Locate the cell with the specified text and output its (x, y) center coordinate. 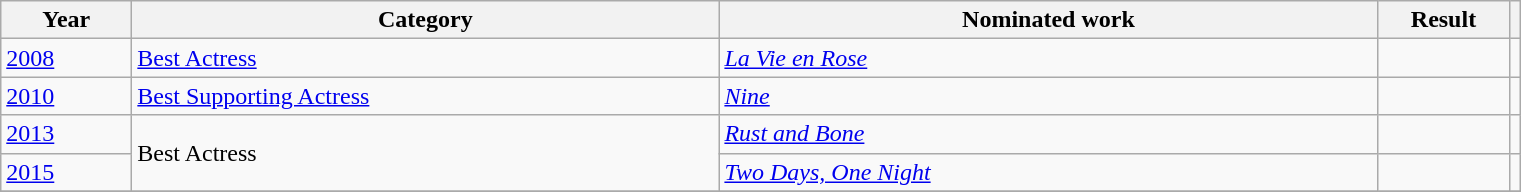
Category (426, 20)
Two Days, One Night (1048, 172)
2013 (66, 134)
Result (1444, 20)
Year (66, 20)
2015 (66, 172)
Best Supporting Actress (426, 96)
2010 (66, 96)
Nine (1048, 96)
La Vie en Rose (1048, 58)
Nominated work (1048, 20)
2008 (66, 58)
Rust and Bone (1048, 134)
